Scan for the cell matching the given text and deliver its [X, Y] coordinate at center. 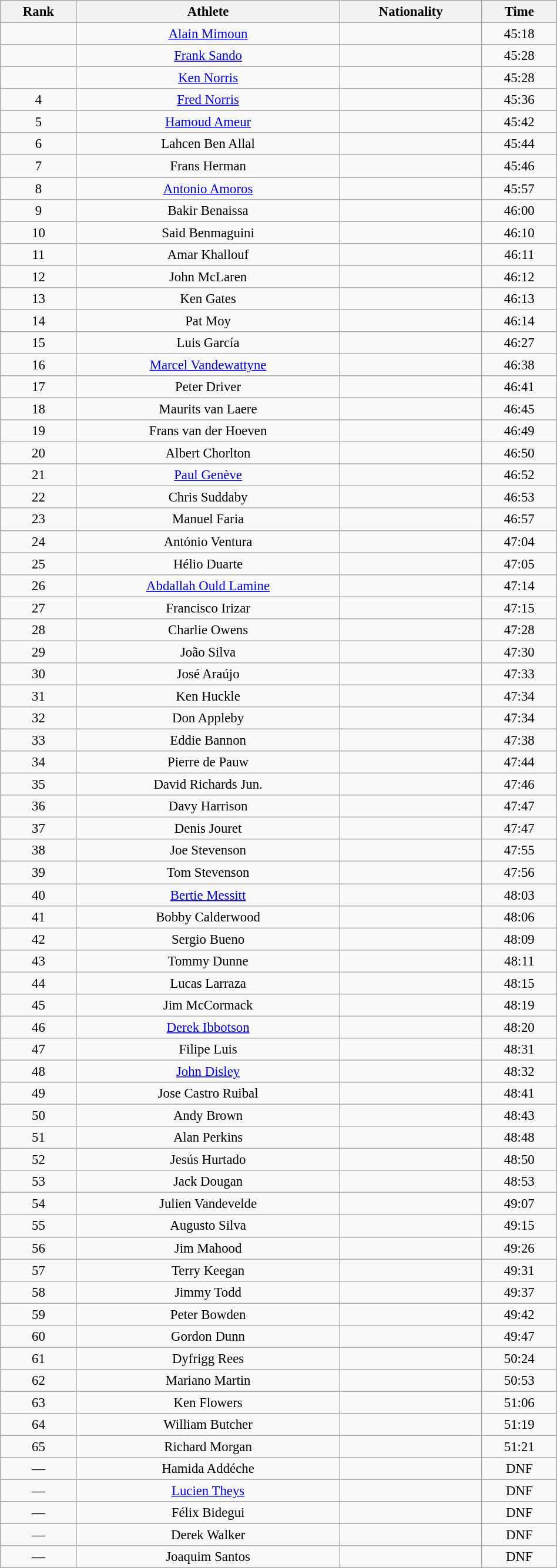
48:06 [519, 917]
46:52 [519, 475]
49 [39, 1093]
49:07 [519, 1204]
Richard Morgan [208, 1447]
11 [39, 254]
46:50 [519, 453]
Bertie Messitt [208, 895]
27 [39, 608]
46:57 [519, 520]
Abdallah Ould Lamine [208, 586]
14 [39, 321]
Andy Brown [208, 1116]
John Disley [208, 1071]
António Ventura [208, 541]
5 [39, 122]
48:11 [519, 961]
48:19 [519, 1005]
49:15 [519, 1226]
46:12 [519, 277]
Ken Norris [208, 78]
39 [39, 873]
47:44 [519, 762]
48:20 [519, 1027]
50:24 [519, 1358]
Mariano Martin [208, 1381]
19 [39, 431]
Paul Genève [208, 475]
Jack Dougan [208, 1182]
64 [39, 1425]
47:56 [519, 873]
Athlete [208, 12]
48:03 [519, 895]
Frank Sando [208, 56]
Frans Herman [208, 166]
50:53 [519, 1381]
Francisco Irizar [208, 608]
47:30 [519, 652]
47:28 [519, 630]
Dyfrigg Rees [208, 1358]
46:41 [519, 387]
Filipe Luis [208, 1049]
Antonio Amoros [208, 189]
45 [39, 1005]
Derek Walker [208, 1535]
48:41 [519, 1093]
45:18 [519, 34]
9 [39, 210]
Time [519, 12]
46:38 [519, 365]
61 [39, 1358]
47:05 [519, 564]
Lucas Larraza [208, 983]
Luis García [208, 343]
29 [39, 652]
Pat Moy [208, 321]
47 [39, 1049]
46:45 [519, 409]
Alan Perkins [208, 1138]
49:26 [519, 1248]
Félix Bidegui [208, 1513]
42 [39, 939]
28 [39, 630]
25 [39, 564]
Davy Harrison [208, 806]
46:00 [519, 210]
Amar Khallouf [208, 254]
Fred Norris [208, 100]
60 [39, 1337]
22 [39, 497]
Joe Stevenson [208, 851]
30 [39, 674]
Frans van der Hoeven [208, 431]
Peter Driver [208, 387]
49:47 [519, 1337]
46:27 [519, 343]
Charlie Owens [208, 630]
47:38 [519, 741]
34 [39, 762]
Jimmy Todd [208, 1292]
João Silva [208, 652]
48:09 [519, 939]
Jesús Hurtado [208, 1160]
Hamida Addéche [208, 1469]
51 [39, 1138]
62 [39, 1381]
37 [39, 829]
24 [39, 541]
50 [39, 1116]
46:11 [519, 254]
44 [39, 983]
Jim Mahood [208, 1248]
54 [39, 1204]
Hamoud Ameur [208, 122]
48:53 [519, 1182]
21 [39, 475]
46:53 [519, 497]
20 [39, 453]
Ken Flowers [208, 1402]
35 [39, 785]
Jim McCormack [208, 1005]
William Butcher [208, 1425]
Sergio Bueno [208, 939]
Albert Chorlton [208, 453]
16 [39, 365]
32 [39, 718]
45:46 [519, 166]
49:37 [519, 1292]
4 [39, 100]
Denis Jouret [208, 829]
46 [39, 1027]
Chris Suddaby [208, 497]
Pierre de Pauw [208, 762]
13 [39, 299]
47:33 [519, 674]
Tommy Dunne [208, 961]
18 [39, 409]
John McLaren [208, 277]
Nationality [411, 12]
31 [39, 696]
57 [39, 1270]
40 [39, 895]
Julien Vandevelde [208, 1204]
53 [39, 1182]
Augusto Silva [208, 1226]
Rank [39, 12]
6 [39, 144]
63 [39, 1402]
48:48 [519, 1138]
17 [39, 387]
46:14 [519, 321]
49:31 [519, 1270]
48:43 [519, 1116]
47:46 [519, 785]
56 [39, 1248]
59 [39, 1314]
45:44 [519, 144]
48:31 [519, 1049]
Alain Mimoun [208, 34]
43 [39, 961]
Tom Stevenson [208, 873]
Lahcen Ben Allal [208, 144]
45:57 [519, 189]
46:13 [519, 299]
10 [39, 233]
47:15 [519, 608]
12 [39, 277]
David Richards Jun. [208, 785]
65 [39, 1447]
36 [39, 806]
48:50 [519, 1160]
46:49 [519, 431]
Ken Huckle [208, 696]
45:36 [519, 100]
41 [39, 917]
Terry Keegan [208, 1270]
47:55 [519, 851]
Bobby Calderwood [208, 917]
48 [39, 1071]
Ken Gates [208, 299]
26 [39, 586]
Derek Ibbotson [208, 1027]
7 [39, 166]
47:04 [519, 541]
Maurits van Laere [208, 409]
15 [39, 343]
Lucien Theys [208, 1491]
Jose Castro Ruibal [208, 1093]
46:10 [519, 233]
Marcel Vandewattyne [208, 365]
58 [39, 1292]
47:14 [519, 586]
51:19 [519, 1425]
38 [39, 851]
Bakir Benaissa [208, 210]
33 [39, 741]
23 [39, 520]
51:06 [519, 1402]
52 [39, 1160]
Said Benmaguini [208, 233]
Manuel Faria [208, 520]
Hélio Duarte [208, 564]
José Araújo [208, 674]
49:42 [519, 1314]
55 [39, 1226]
Peter Bowden [208, 1314]
Joaquim Santos [208, 1557]
Don Appleby [208, 718]
48:32 [519, 1071]
48:15 [519, 983]
Eddie Bannon [208, 741]
51:21 [519, 1447]
Gordon Dunn [208, 1337]
45:42 [519, 122]
8 [39, 189]
